Search for the cell housing the specified text and yield its [X, Y] center coordinate. 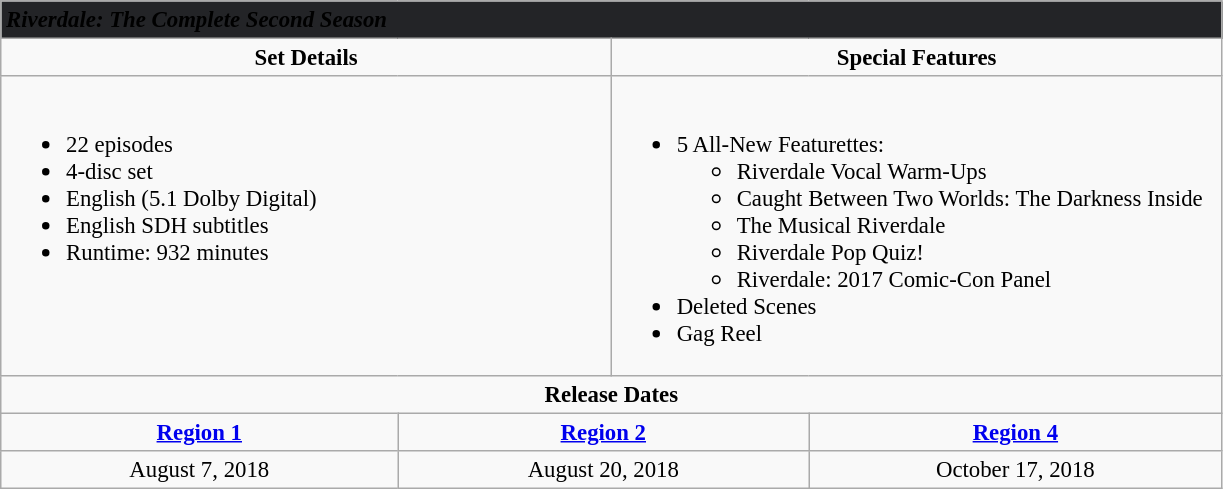
August 20, 2018 [604, 469]
August 7, 2018 [200, 469]
Region 4 [1016, 432]
Release Dates [612, 394]
Region 1 [200, 432]
Set Details [306, 58]
22 episodes4-disc setEnglish (5.1 Dolby Digital)English SDH subtitlesRuntime: 932 minutes [306, 226]
Region 2 [604, 432]
Special Features [916, 58]
October 17, 2018 [1016, 469]
Riverdale: The Complete Second Season [612, 20]
